Scan for the cell matching the given text and deliver its (x, y) coordinate at center. 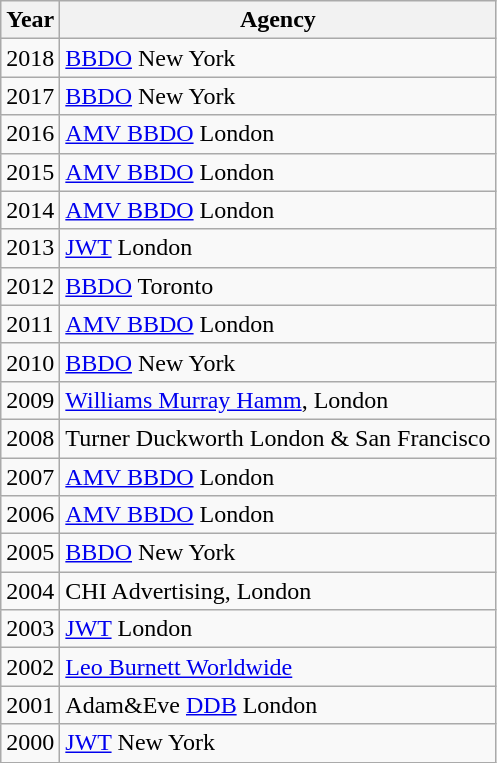
2002 (30, 667)
2015 (30, 172)
JWT New York (278, 743)
2004 (30, 591)
2003 (30, 629)
2018 (30, 58)
2000 (30, 743)
2011 (30, 324)
Turner Duckworth London & San Francisco (278, 438)
Williams Murray Hamm, London (278, 400)
2009 (30, 400)
Agency (278, 20)
2010 (30, 362)
CHI Advertising, London (278, 591)
Leo Burnett Worldwide (278, 667)
2001 (30, 705)
2014 (30, 210)
Adam&Eve DDB London (278, 705)
2017 (30, 96)
2006 (30, 515)
BBDO Toronto (278, 286)
2013 (30, 248)
2016 (30, 134)
2007 (30, 477)
Year (30, 20)
2012 (30, 286)
2005 (30, 553)
2008 (30, 438)
